Pinpoint the cell where the given text exists, returning its [x, y] midpoint coordinate. 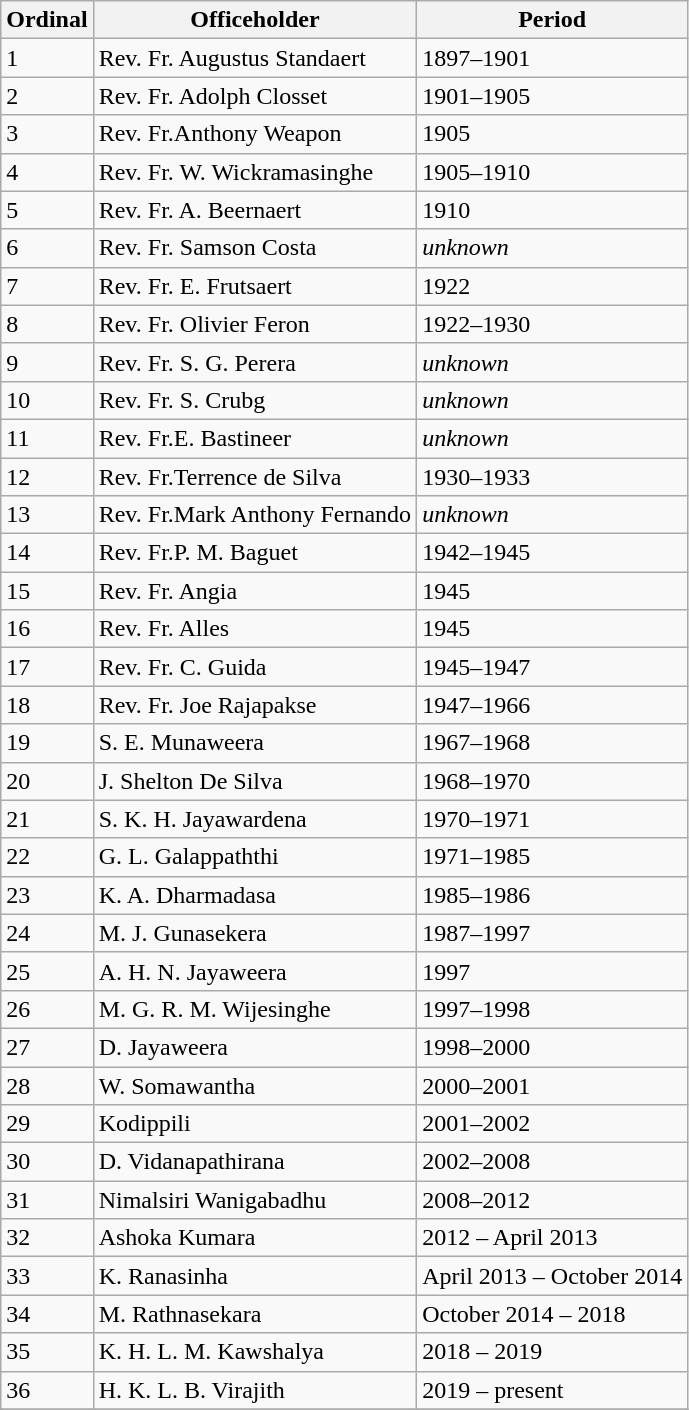
1967–1968 [552, 743]
Rev. Fr.Anthony Weapon [254, 134]
1905–1910 [552, 172]
Rev. Fr. S. G. Perera [254, 362]
1971–1985 [552, 857]
1968–1970 [552, 781]
35 [47, 1352]
10 [47, 400]
Rev. Fr.Terrence de Silva [254, 477]
2000–2001 [552, 1085]
1905 [552, 134]
M. Rathnasekara [254, 1314]
A. H. N. Jayaweera [254, 971]
28 [47, 1085]
1901–1905 [552, 96]
Rev. Fr. C. Guida [254, 667]
Rev. Fr. Olivier Feron [254, 324]
1922 [552, 286]
29 [47, 1124]
1997 [552, 971]
Rev. Fr. A. Beernaert [254, 210]
31 [47, 1200]
Rev. Fr. S. Crubg [254, 400]
20 [47, 781]
Rev. Fr.P. M. Baguet [254, 553]
23 [47, 895]
K. Ranasinha [254, 1276]
5 [47, 210]
Rev. Fr. Augustus Standaert [254, 58]
11 [47, 438]
9 [47, 362]
16 [47, 629]
7 [47, 286]
Rev. Fr. Angia [254, 591]
1997–1998 [552, 1009]
1947–1966 [552, 705]
1942–1945 [552, 553]
H. K. L. B. Virajith [254, 1390]
32 [47, 1238]
M. J. Gunasekera [254, 933]
12 [47, 477]
1945–1947 [552, 667]
22 [47, 857]
15 [47, 591]
Rev. Fr.E. Bastineer [254, 438]
1897–1901 [552, 58]
1930–1933 [552, 477]
34 [47, 1314]
2019 – present [552, 1390]
26 [47, 1009]
36 [47, 1390]
2002–2008 [552, 1162]
6 [47, 248]
Period [552, 20]
2 [47, 96]
S. E. Munaweera [254, 743]
Nimalsiri Wanigabadhu [254, 1200]
D. Jayaweera [254, 1047]
Kodippili [254, 1124]
30 [47, 1162]
Rev. Fr. Samson Costa [254, 248]
Rev. Fr. W. Wickramasinghe [254, 172]
Rev. Fr. Joe Rajapakse [254, 705]
2008–2012 [552, 1200]
1985–1986 [552, 895]
4 [47, 172]
K. H. L. M. Kawshalya [254, 1352]
13 [47, 515]
27 [47, 1047]
Ordinal [47, 20]
M. G. R. M. Wijesinghe [254, 1009]
1998–2000 [552, 1047]
17 [47, 667]
April 2013 – October 2014 [552, 1276]
24 [47, 933]
14 [47, 553]
2001–2002 [552, 1124]
33 [47, 1276]
1910 [552, 210]
D. Vidanapathirana [254, 1162]
18 [47, 705]
2012 – April 2013 [552, 1238]
Rev. Fr.Mark Anthony Fernando [254, 515]
Rev. Fr. Adolph Closset [254, 96]
21 [47, 819]
W. Somawantha [254, 1085]
1987–1997 [552, 933]
1970–1971 [552, 819]
25 [47, 971]
1922–1930 [552, 324]
19 [47, 743]
J. Shelton De Silva [254, 781]
K. A. Dharmadasa [254, 895]
G. L. Galappaththi [254, 857]
3 [47, 134]
Rev. Fr. Alles [254, 629]
Officeholder [254, 20]
1 [47, 58]
October 2014 – 2018 [552, 1314]
Ashoka Kumara [254, 1238]
S. K. H. Jayawardena [254, 819]
Rev. Fr. E. Frutsaert [254, 286]
8 [47, 324]
2018 – 2019 [552, 1352]
